Locate the cell with the specified text and output its (X, Y) center coordinate. 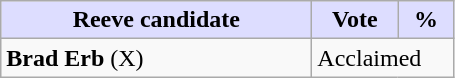
% (426, 20)
Brad Erb (X) (156, 58)
Vote (355, 20)
Reeve candidate (156, 20)
Acclaimed (383, 58)
